Locate the cell with the specified text and output its (x, y) center coordinate. 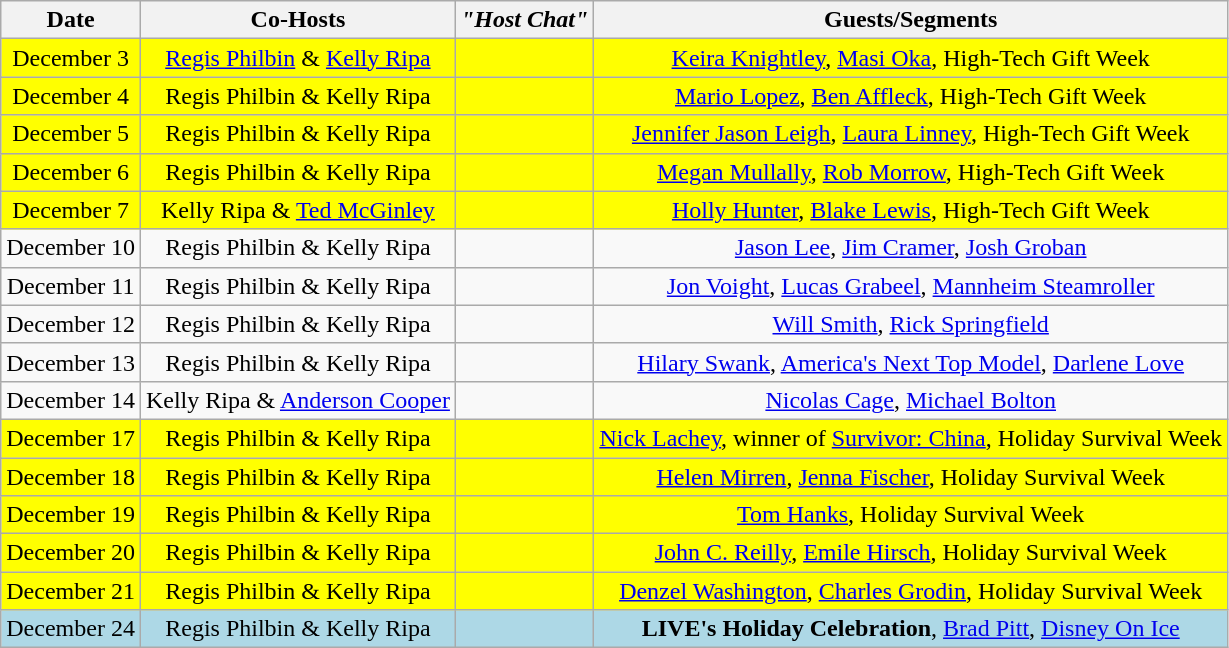
December 13 (71, 362)
Tom Hanks, Holiday Survival Week (911, 515)
December 12 (71, 324)
December 4 (71, 96)
December 24 (71, 629)
Kelly Ripa & Anderson Cooper (298, 400)
Denzel Washington, Charles Grodin, Holiday Survival Week (911, 591)
December 21 (71, 591)
December 20 (71, 553)
December 14 (71, 400)
December 11 (71, 286)
December 3 (71, 58)
Kelly Ripa & Ted McGinley (298, 210)
Mario Lopez, Ben Affleck, High-Tech Gift Week (911, 96)
Nick Lachey, winner of Survivor: China, Holiday Survival Week (911, 438)
December 19 (71, 515)
Jon Voight, Lucas Grabeel, Mannheim Steamroller (911, 286)
Holly Hunter, Blake Lewis, High-Tech Gift Week (911, 210)
Jennifer Jason Leigh, Laura Linney, High-Tech Gift Week (911, 134)
December 6 (71, 172)
Helen Mirren, Jenna Fischer, Holiday Survival Week (911, 477)
Hilary Swank, America's Next Top Model, Darlene Love (911, 362)
"Host Chat" (524, 20)
LIVE's Holiday Celebration, Brad Pitt, Disney On Ice (911, 629)
December 5 (71, 134)
Nicolas Cage, Michael Bolton (911, 400)
Keira Knightley, Masi Oka, High-Tech Gift Week (911, 58)
Megan Mullally, Rob Morrow, High-Tech Gift Week (911, 172)
Co-Hosts (298, 20)
John C. Reilly, Emile Hirsch, Holiday Survival Week (911, 553)
December 7 (71, 210)
Jason Lee, Jim Cramer, Josh Groban (911, 248)
Guests/Segments (911, 20)
December 10 (71, 248)
December 18 (71, 477)
Will Smith, Rick Springfield (911, 324)
Date (71, 20)
December 17 (71, 438)
